Identify which cell holds the provided text, then report its [X, Y] central coordinate. 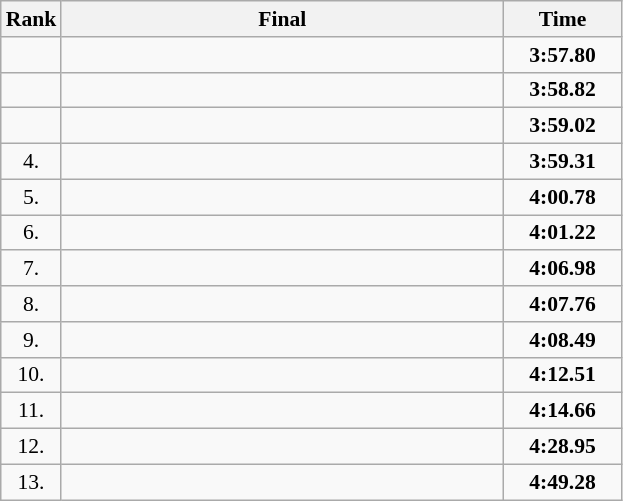
4:00.78 [562, 197]
3:58.82 [562, 90]
Time [562, 19]
4. [32, 162]
12. [32, 447]
5. [32, 197]
9. [32, 340]
6. [32, 233]
4:06.98 [562, 269]
4:49.28 [562, 482]
4:07.76 [562, 304]
4:12.51 [562, 375]
4:14.66 [562, 411]
Rank [32, 19]
4:01.22 [562, 233]
4:28.95 [562, 447]
8. [32, 304]
10. [32, 375]
3:59.31 [562, 162]
3:57.80 [562, 55]
Final [282, 19]
4:08.49 [562, 340]
13. [32, 482]
7. [32, 269]
11. [32, 411]
3:59.02 [562, 126]
